Extract the [x, y] coordinate from the center of the cell holding the provided text.  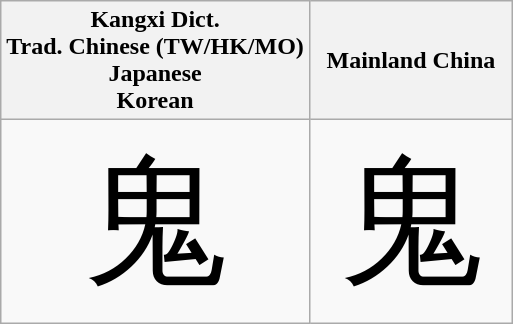
Kangxi Dict.Trad. Chinese (TW/HK/MO)JapaneseKorean [156, 60]
Mainland China [410, 60]
